Find where the given text appears and provide that cell's center as (X, Y) coordinate. 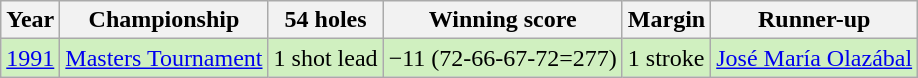
Masters Tournament (164, 58)
1991 (30, 58)
−11 (72-66-67-72=277) (502, 58)
Margin (666, 20)
Winning score (502, 20)
54 holes (326, 20)
Championship (164, 20)
1 shot lead (326, 58)
Runner-up (814, 20)
1 stroke (666, 58)
José María Olazábal (814, 58)
Year (30, 20)
